Extract the (X, Y) coordinate from the center of the cell holding the provided text.  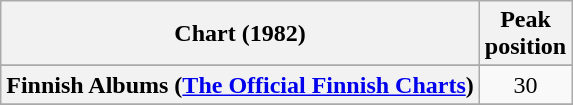
Chart (1982) (240, 34)
30 (525, 85)
Finnish Albums (The Official Finnish Charts) (240, 85)
Peakposition (525, 34)
